Provide the [x, y] coordinate of the cell's center where the given text is located.  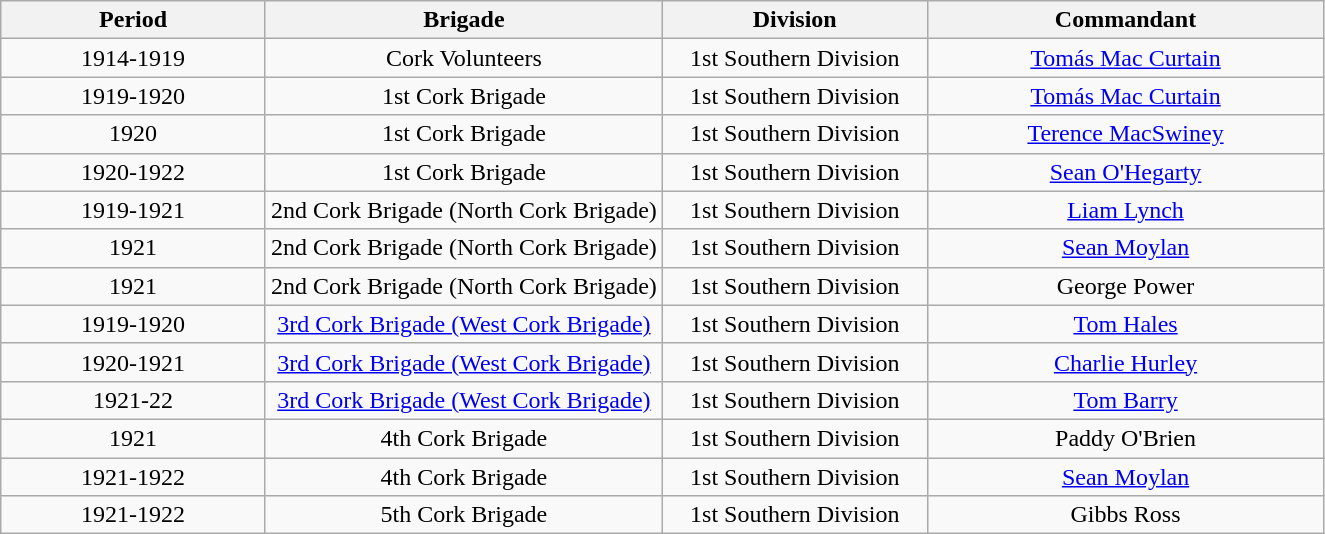
Commandant [1126, 20]
5th Cork Brigade [464, 515]
Charlie Hurley [1126, 362]
George Power [1126, 286]
Tom Hales [1126, 324]
Liam Lynch [1126, 210]
1919-1921 [134, 210]
Cork Volunteers [464, 58]
Division [794, 20]
1920-1921 [134, 362]
Tom Barry [1126, 400]
1920 [134, 134]
Gibbs Ross [1126, 515]
Brigade [464, 20]
Terence MacSwiney [1126, 134]
1921-22 [134, 400]
Sean O'Hegarty [1126, 172]
1920-1922 [134, 172]
Period [134, 20]
1914-1919 [134, 58]
Paddy O'Brien [1126, 438]
